Return the [X, Y] coordinate for the center point of the cell that contains the specified text.  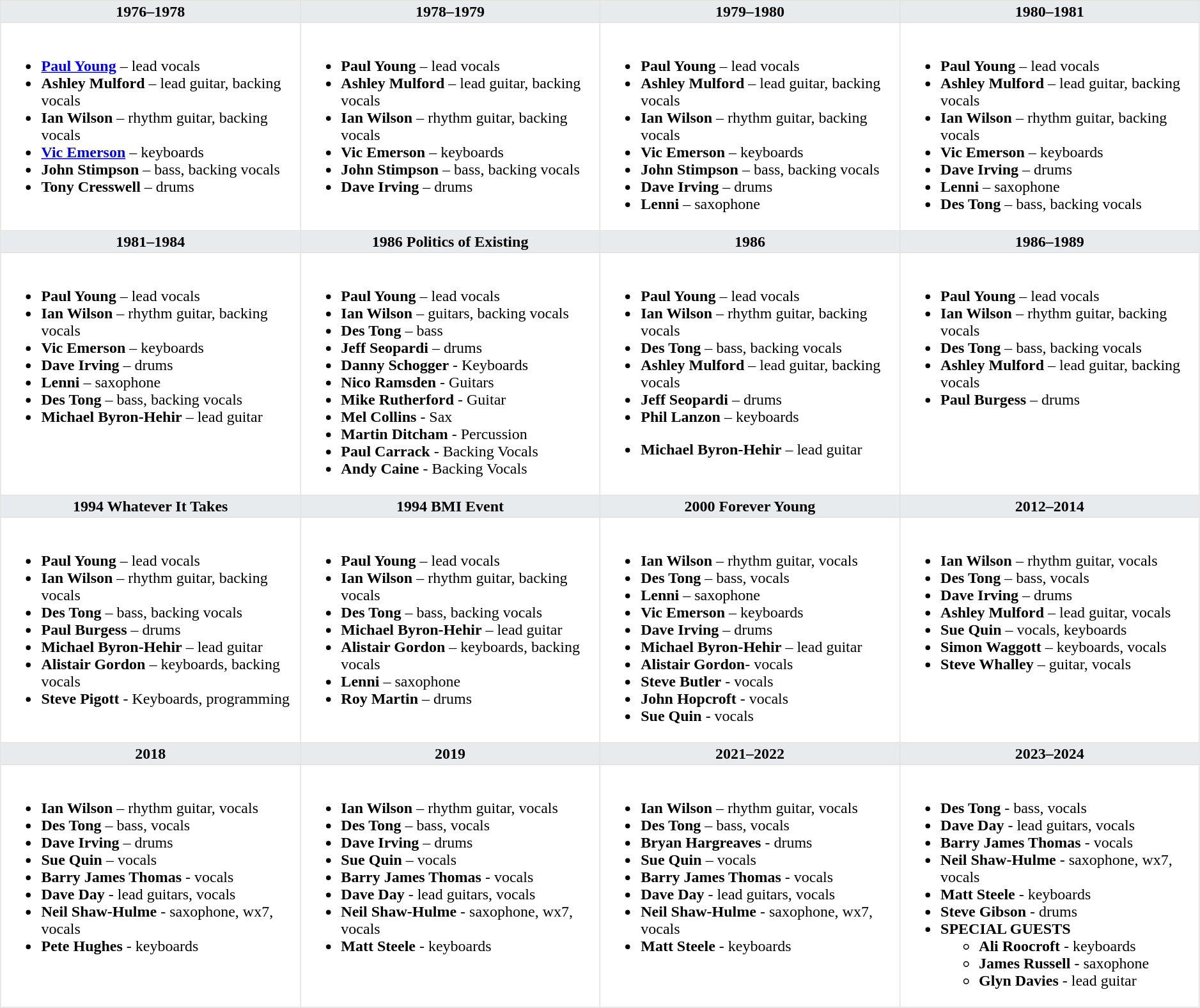
2021–2022 [749, 754]
1994 Whatever It Takes [151, 506]
2023–2024 [1050, 754]
1979–1980 [749, 12]
1976–1978 [151, 12]
2019 [450, 754]
1986 [749, 242]
1981–1984 [151, 242]
2000 Forever Young [749, 506]
2018 [151, 754]
1980–1981 [1050, 12]
1994 BMI Event [450, 506]
2012–2014 [1050, 506]
1986–1989 [1050, 242]
1978–1979 [450, 12]
1986 Politics of Existing [450, 242]
